Extract the (X, Y) coordinate from the center of the cell holding the provided text.  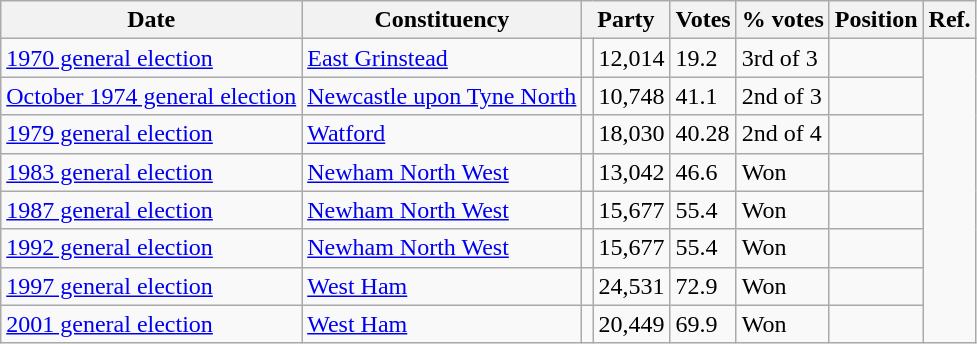
October 1974 general election (152, 96)
1997 general election (152, 286)
41.1 (703, 96)
Watford (442, 134)
3rd of 3 (782, 58)
Votes (703, 20)
Date (152, 20)
2nd of 3 (782, 96)
12,014 (632, 58)
1992 general election (152, 248)
69.9 (703, 324)
East Grinstead (442, 58)
20,449 (632, 324)
1987 general election (152, 210)
Position (876, 20)
46.6 (703, 172)
Newcastle upon Tyne North (442, 96)
10,748 (632, 96)
Constituency (442, 20)
1970 general election (152, 58)
13,042 (632, 172)
2001 general election (152, 324)
Ref. (950, 20)
72.9 (703, 286)
1983 general election (152, 172)
2nd of 4 (782, 134)
24,531 (632, 286)
1979 general election (152, 134)
% votes (782, 20)
19.2 (703, 58)
40.28 (703, 134)
Party (626, 20)
18,030 (632, 134)
